For the text-containing cell, return its midpoint in (x, y) coordinate format. 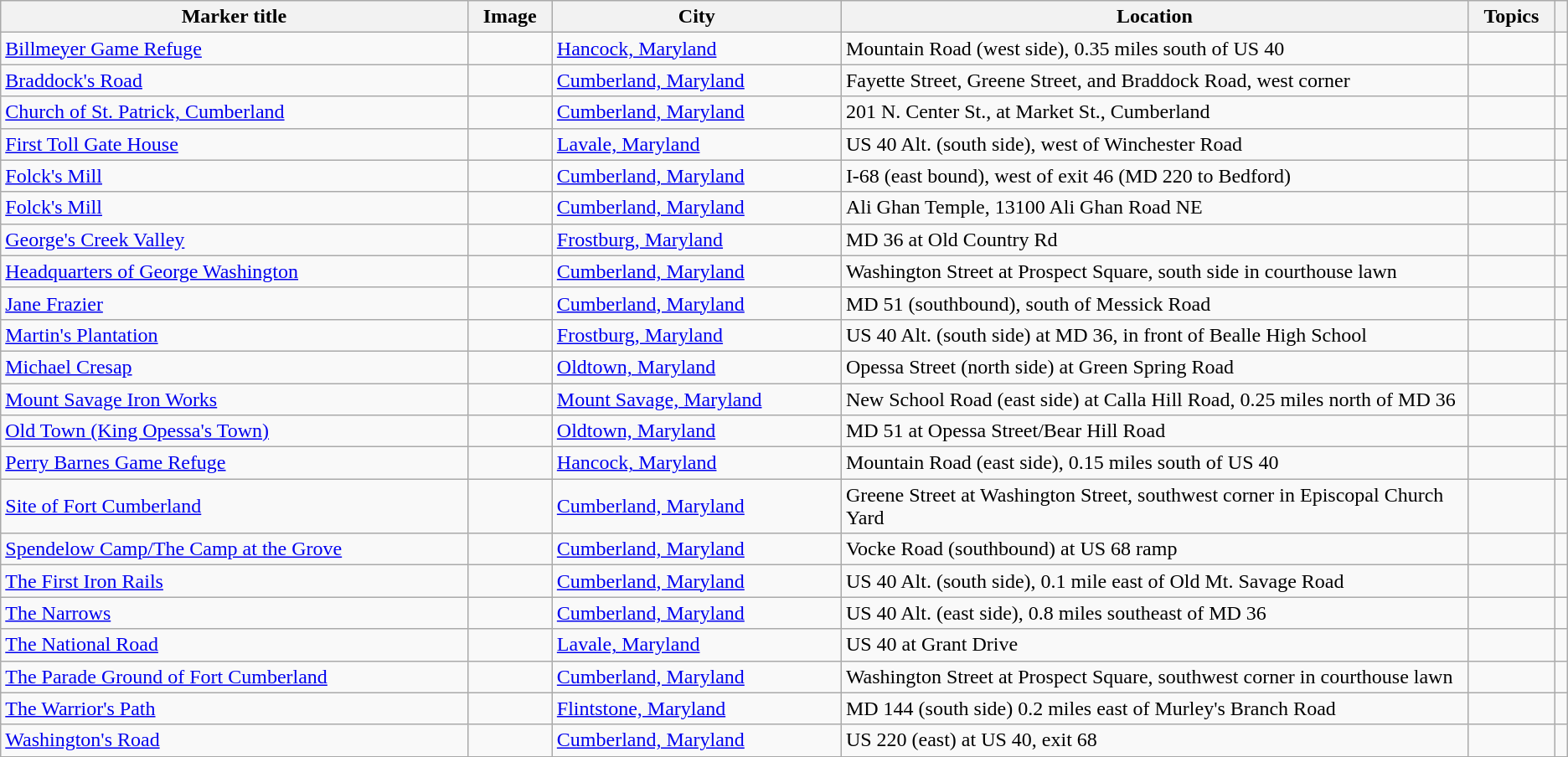
Ali Ghan Temple, 13100 Ali Ghan Road NE (1154, 208)
Mountain Road (west side), 0.35 miles south of US 40 (1154, 49)
201 N. Center St., at Market St., Cumberland (1154, 112)
Michael Cresap (235, 367)
Perry Barnes Game Refuge (235, 463)
Image (509, 17)
Topics (1512, 17)
Braddock's Road (235, 80)
The Warrior's Path (235, 708)
US 220 (east) at US 40, exit 68 (1154, 740)
The Parade Ground of Fort Cumberland (235, 677)
Washington Street at Prospect Square, southwest corner in courthouse lawn (1154, 677)
The Narrows (235, 613)
Spendelow Camp/The Camp at the Grove (235, 549)
US 40 at Grant Drive (1154, 645)
Washington Street at Prospect Square, south side in courthouse lawn (1154, 271)
Vocke Road (southbound) at US 68 ramp (1154, 549)
MD 36 at Old Country Rd (1154, 239)
Location (1154, 17)
I-68 (east bound), west of exit 46 (MD 220 to Bedford) (1154, 176)
MD 51 (southbound), south of Messick Road (1154, 303)
Mount Savage, Maryland (697, 399)
Washington's Road (235, 740)
US 40 Alt. (east side), 0.8 miles southeast of MD 36 (1154, 613)
Greene Street at Washington Street, southwest corner in Episcopal Church Yard (1154, 506)
Billmeyer Game Refuge (235, 49)
Opessa Street (north side) at Green Spring Road (1154, 367)
US 40 Alt. (south side) at MD 36, in front of Bealle High School (1154, 335)
The National Road (235, 645)
US 40 Alt. (south side), west of Winchester Road (1154, 144)
MD 144 (south side) 0.2 miles east of Murley's Branch Road (1154, 708)
First Toll Gate House (235, 144)
Old Town (King Opessa's Town) (235, 431)
Church of St. Patrick, Cumberland (235, 112)
Fayette Street, Greene Street, and Braddock Road, west corner (1154, 80)
City (697, 17)
Flintstone, Maryland (697, 708)
MD 51 at Opessa Street/Bear Hill Road (1154, 431)
New School Road (east side) at Calla Hill Road, 0.25 miles north of MD 36 (1154, 399)
Mountain Road (east side), 0.15 miles south of US 40 (1154, 463)
Jane Frazier (235, 303)
Headquarters of George Washington (235, 271)
The First Iron Rails (235, 581)
Mount Savage Iron Works (235, 399)
Site of Fort Cumberland (235, 506)
Marker title (235, 17)
Martin's Plantation (235, 335)
US 40 Alt. (south side), 0.1 mile east of Old Mt. Savage Road (1154, 581)
George's Creek Valley (235, 239)
